Identify which cell holds the provided text, then report its (x, y) central coordinate. 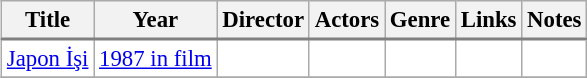
Notes (554, 20)
Links (488, 20)
Year (156, 20)
Japon İşi (48, 58)
Actors (346, 20)
Genre (420, 20)
1987 in film (156, 58)
Director (263, 20)
Title (48, 20)
